Find where the given text appears and provide that cell's center as (X, Y) coordinate. 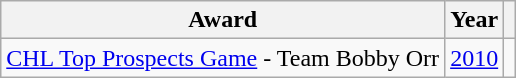
Year (474, 20)
Award (223, 20)
2010 (474, 58)
CHL Top Prospects Game - Team Bobby Orr (223, 58)
